Extract the (x, y) coordinate from the center of the cell holding the provided text.  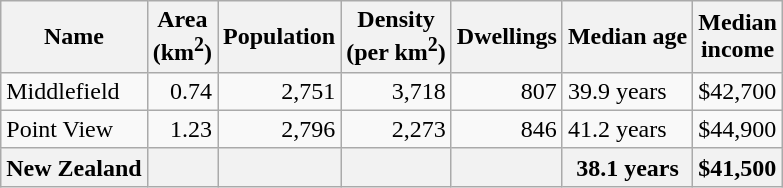
Population (280, 37)
$44,900 (738, 129)
2,273 (396, 129)
Median age (627, 37)
Point View (74, 129)
2,796 (280, 129)
Middlefield (74, 91)
38.1 years (627, 167)
Medianincome (738, 37)
2,751 (280, 91)
$41,500 (738, 167)
Area(km2) (182, 37)
807 (506, 91)
$42,700 (738, 91)
39.9 years (627, 91)
New Zealand (74, 167)
Density(per km2) (396, 37)
846 (506, 129)
1.23 (182, 129)
Name (74, 37)
41.2 years (627, 129)
3,718 (396, 91)
0.74 (182, 91)
Dwellings (506, 37)
